Capture the cell that displays the provided text and extract its (X, Y) central coordinate. 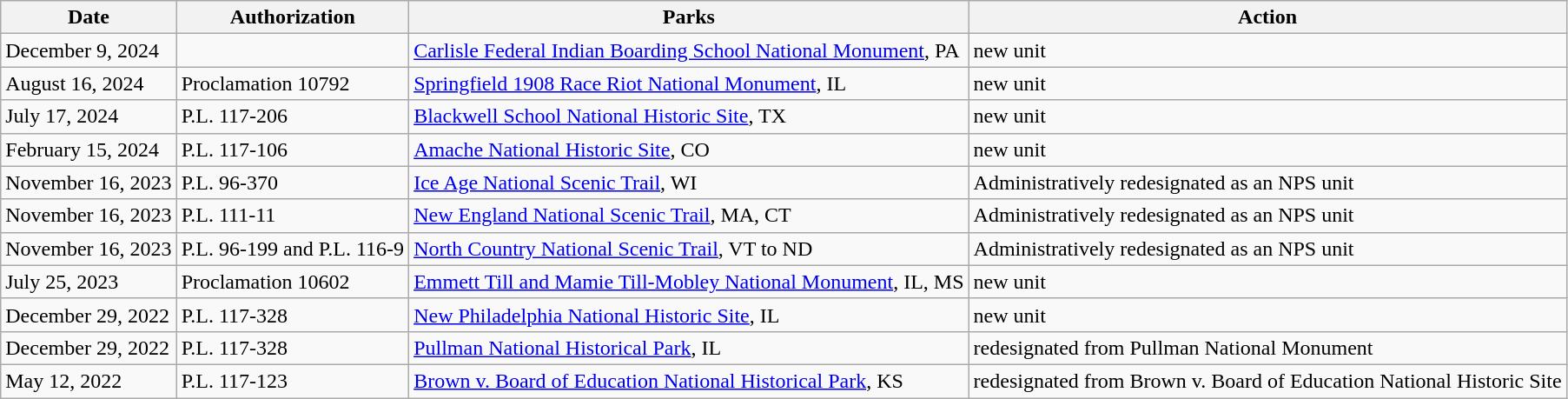
February 15, 2024 (89, 150)
May 12, 2022 (89, 381)
Date (89, 17)
Proclamation 10792 (293, 83)
July 17, 2024 (89, 116)
Action (1267, 17)
Ice Age National Scenic Trail, WI (689, 183)
New Philadelphia National Historic Site, IL (689, 315)
P.L. 117-123 (293, 381)
July 25, 2023 (89, 282)
Pullman National Historical Park, IL (689, 348)
Authorization (293, 17)
North Country National Scenic Trail, VT to ND (689, 249)
P.L. 111-11 (293, 216)
P.L. 96-370 (293, 183)
New England National Scenic Trail, MA, CT (689, 216)
December 9, 2024 (89, 50)
August 16, 2024 (89, 83)
Brown v. Board of Education National Historical Park, KS (689, 381)
Springfield 1908 Race Riot National Monument, IL (689, 83)
P.L. 117-106 (293, 150)
P.L. 117-206 (293, 116)
Proclamation 10602 (293, 282)
Amache National Historic Site, CO (689, 150)
Parks (689, 17)
redesignated from Brown v. Board of Education National Historic Site (1267, 381)
Blackwell School National Historic Site, TX (689, 116)
redesignated from Pullman National Monument (1267, 348)
Emmett Till and Mamie Till-Mobley National Monument, IL, MS (689, 282)
Carlisle Federal Indian Boarding School National Monument, PA (689, 50)
P.L. 96-199 and P.L. 116-9 (293, 249)
